Provide the [x, y] coordinate of the cell's center where the given text is located.  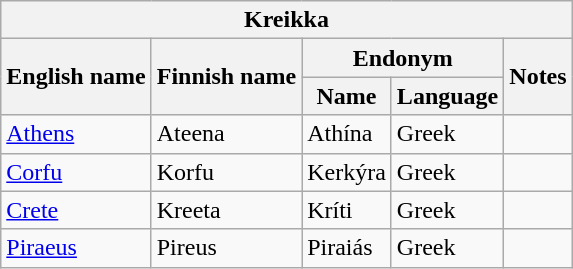
Athens [76, 134]
Endonym [403, 58]
Piraiás [347, 248]
Corfu [76, 172]
Korfu [226, 172]
Athína [347, 134]
Notes [538, 77]
Pireus [226, 248]
Crete [76, 210]
Name [347, 96]
Kríti [347, 210]
Ateena [226, 134]
Language [447, 96]
Kreeta [226, 210]
Kerkýra [347, 172]
Piraeus [76, 248]
English name [76, 77]
Finnish name [226, 77]
Kreikka [286, 20]
